From the cell containing the given text, extract its center point as (X, Y) coordinate. 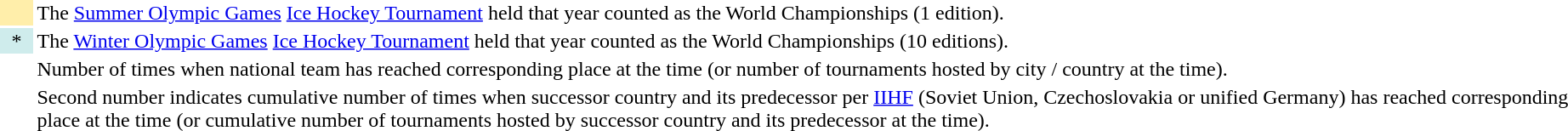
* (17, 41)
